Scan for the cell matching the given text and deliver its [X, Y] coordinate at center. 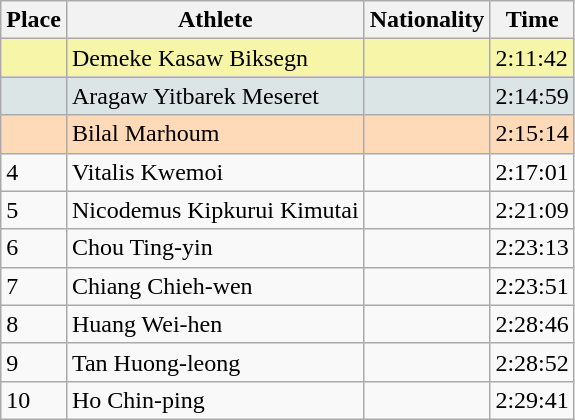
10 [34, 400]
2:28:52 [532, 362]
Chiang Chieh-wen [215, 286]
4 [34, 172]
2:15:14 [532, 134]
2:23:51 [532, 286]
Ho Chin-ping [215, 400]
9 [34, 362]
2:11:42 [532, 58]
Huang Wei-hen [215, 324]
Nationality [427, 20]
Time [532, 20]
Aragaw Yitbarek Meseret [215, 96]
2:28:46 [532, 324]
Vitalis Kwemoi [215, 172]
7 [34, 286]
2:17:01 [532, 172]
Tan Huong-leong [215, 362]
2:14:59 [532, 96]
Demeke Kasaw Biksegn [215, 58]
Place [34, 20]
Bilal Marhoum [215, 134]
Athlete [215, 20]
Chou Ting-yin [215, 248]
Nicodemus Kipkurui Kimutai [215, 210]
2:21:09 [532, 210]
5 [34, 210]
8 [34, 324]
2:23:13 [532, 248]
2:29:41 [532, 400]
6 [34, 248]
